For the text-containing cell, return its midpoint in [x, y] coordinate format. 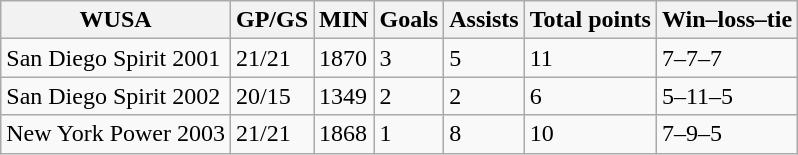
7–7–7 [726, 58]
WUSA [116, 20]
10 [590, 134]
6 [590, 96]
8 [484, 134]
7–9–5 [726, 134]
1 [409, 134]
Assists [484, 20]
5 [484, 58]
11 [590, 58]
5–11–5 [726, 96]
Goals [409, 20]
Win–loss–tie [726, 20]
3 [409, 58]
San Diego Spirit 2001 [116, 58]
GP/GS [272, 20]
1349 [344, 96]
1868 [344, 134]
MIN [344, 20]
Total points [590, 20]
San Diego Spirit 2002 [116, 96]
20/15 [272, 96]
New York Power 2003 [116, 134]
1870 [344, 58]
